Provide the [X, Y] coordinate of the cell's center where the given text is located.  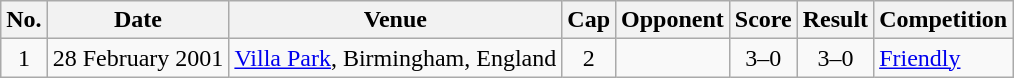
Competition [944, 20]
Venue [396, 20]
Opponent [673, 20]
Villa Park, Birmingham, England [396, 58]
Cap [589, 20]
2 [589, 58]
Score [763, 20]
1 [24, 58]
28 February 2001 [138, 58]
Result [835, 20]
No. [24, 20]
Friendly [944, 58]
Date [138, 20]
